Locate the cell with the specified text and output its [X, Y] center coordinate. 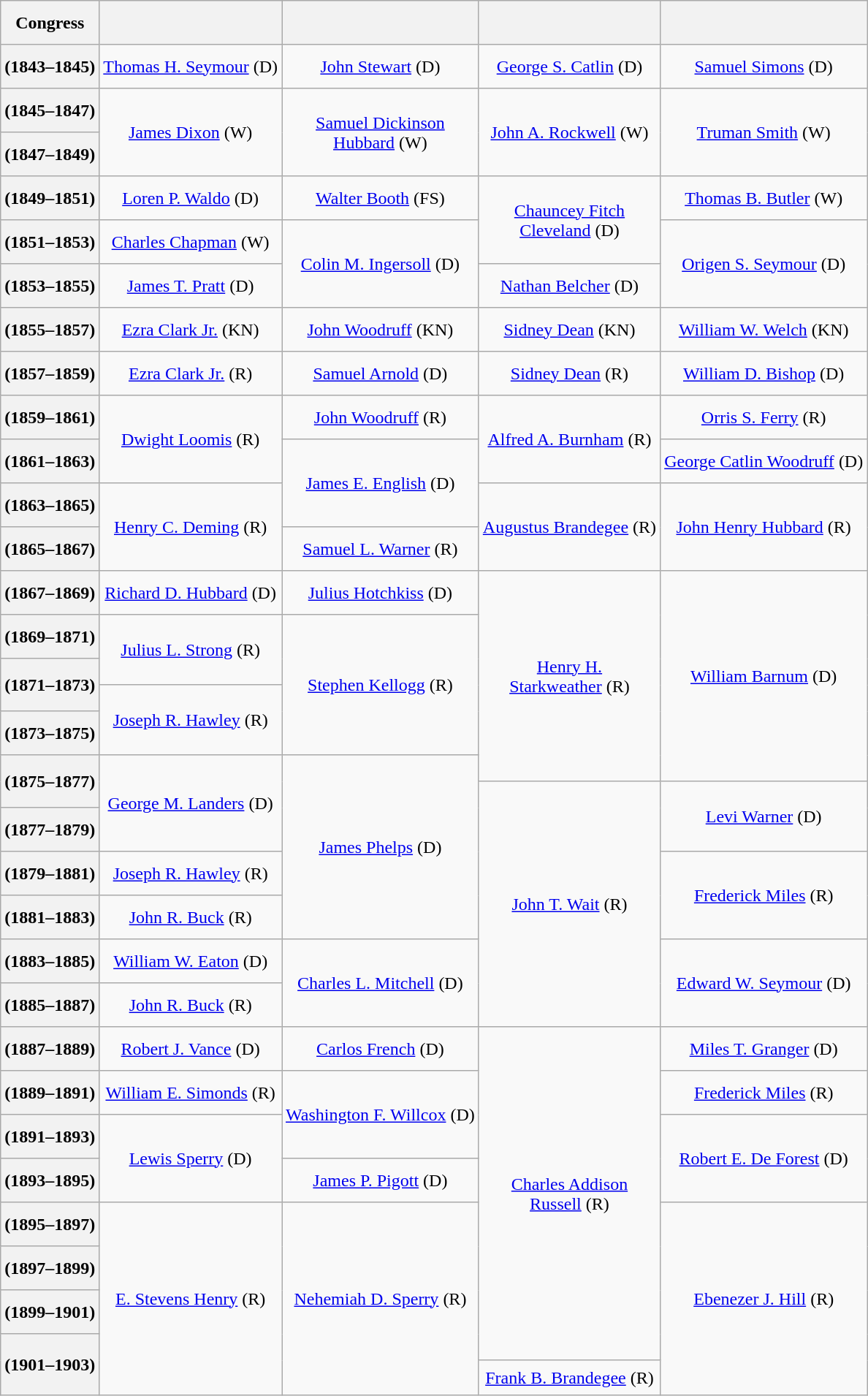
Samuel Arnold (D) [381, 373]
John T. Wait (R) [569, 904]
Robert J. Vance (D) [191, 1049]
Levi Warner (D) [764, 816]
Charles L. Mitchell (D) [381, 983]
James Dixon (W) [191, 132]
(1875–1877) [50, 781]
Alfred A. Burnham (R) [569, 439]
Julius Hotchkiss (D) [381, 593]
William D. Bishop (D) [764, 373]
(1843–1845) [50, 67]
(1879–1881) [50, 873]
E. Stevens Henry (R) [191, 1299]
(1867–1869) [50, 593]
(1899–1901) [50, 1312]
Carlos French (D) [381, 1049]
Richard D. Hubbard (D) [191, 593]
Frank B. Brandegee (R) [569, 1378]
(1901–1903) [50, 1365]
Nehemiah D. Sperry (R) [381, 1299]
James P. Pigott (D) [381, 1180]
Samuel L. Warner (R) [381, 549]
(1895–1897) [50, 1224]
Congress [50, 23]
Loren P. Waldo (D) [191, 198]
(1859–1861) [50, 417]
Colin M. Ingersoll (D) [381, 264]
(1851–1853) [50, 242]
James Phelps (D) [381, 847]
(1847–1849) [50, 154]
John Woodruff (R) [381, 417]
Ezra Clark Jr. (KN) [191, 330]
Miles T. Granger (D) [764, 1049]
(1883–1885) [50, 961]
Sidney Dean (R) [569, 373]
(1845–1847) [50, 110]
Truman Smith (W) [764, 132]
Charles AddisonRussell (R) [569, 1194]
(1873–1875) [50, 733]
(1865–1867) [50, 549]
(1881–1883) [50, 917]
(1871–1873) [50, 685]
Augustus Brandegee (R) [569, 527]
William E. Simonds (R) [191, 1093]
John Stewart (D) [381, 67]
Thomas H. Seymour (D) [191, 67]
George S. Catlin (D) [569, 67]
Julius L. Strong (R) [191, 650]
John A. Rockwell (W) [569, 132]
(1849–1851) [50, 198]
Samuel Simons (D) [764, 67]
Charles Chapman (W) [191, 242]
(1893–1895) [50, 1180]
Orris S. Ferry (R) [764, 417]
(1897–1899) [50, 1268]
(1855–1857) [50, 330]
Ezra Clark Jr. (R) [191, 373]
William W. Welch (KN) [764, 330]
Thomas B. Butler (W) [764, 198]
John Woodruff (KN) [381, 330]
(1857–1859) [50, 373]
Dwight Loomis (R) [191, 439]
George Catlin Woodruff (D) [764, 461]
Robert E. De Forest (D) [764, 1158]
(1877–1879) [50, 830]
(1861–1863) [50, 461]
(1885–1887) [50, 1005]
Sidney Dean (KN) [569, 330]
Nathan Belcher (D) [569, 286]
Walter Booth (FS) [381, 198]
William Barnum (D) [764, 676]
Chauncey FitchCleveland (D) [569, 220]
William W. Eaton (D) [191, 961]
James E. English (D) [381, 483]
Origen S. Seymour (D) [764, 264]
Henry C. Deming (R) [191, 527]
John Henry Hubbard (R) [764, 527]
George M. Landers (D) [191, 803]
(1889–1891) [50, 1093]
Edward W. Seymour (D) [764, 983]
(1853–1855) [50, 286]
Ebenezer J. Hill (R) [764, 1299]
(1863–1865) [50, 505]
Stephen Kellogg (R) [381, 685]
James T. Pratt (D) [191, 286]
Washington F. Willcox (D) [381, 1115]
(1887–1889) [50, 1049]
(1891–1893) [50, 1137]
Henry H.Starkweather (R) [569, 676]
Samuel DickinsonHubbard (W) [381, 132]
Lewis Sperry (D) [191, 1158]
(1869–1871) [50, 637]
